Find where the given text appears and provide that cell's center as (X, Y) coordinate. 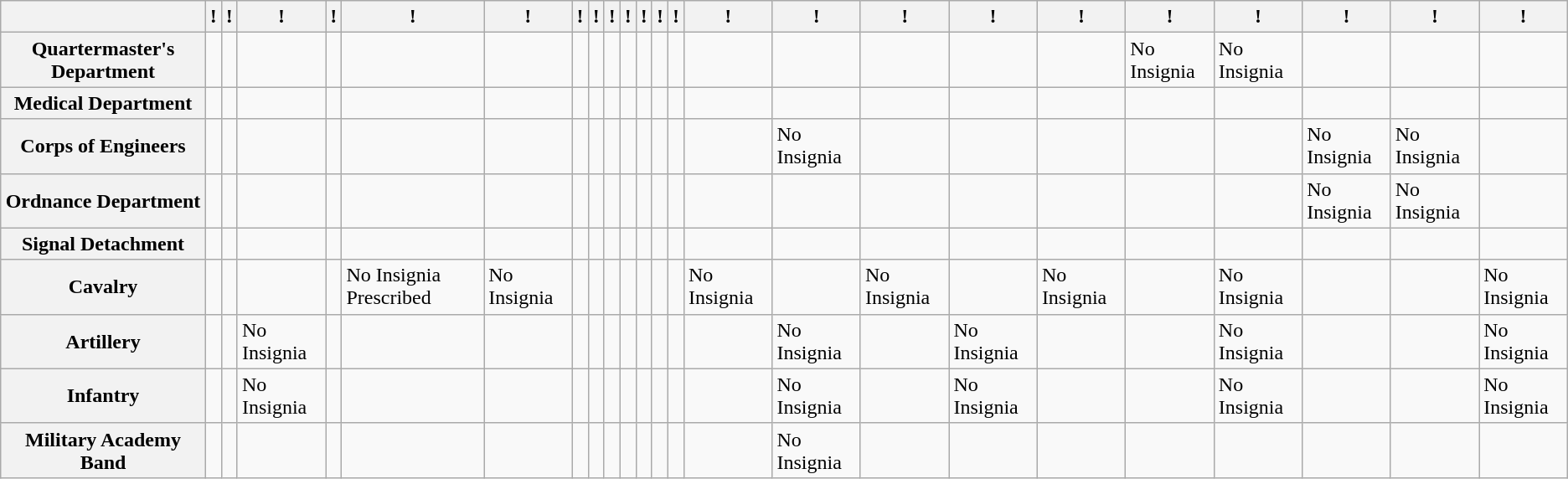
Quartermaster's Department (103, 60)
Medical Department (103, 103)
Signal Detachment (103, 244)
No Insignia Prescribed (413, 286)
Military Academy Band (103, 451)
Cavalry (103, 286)
Infantry (103, 395)
Ordnance Department (103, 201)
Artillery (103, 342)
Corps of Engineers (103, 146)
